Capture the cell that displays the provided text and extract its (x, y) central coordinate. 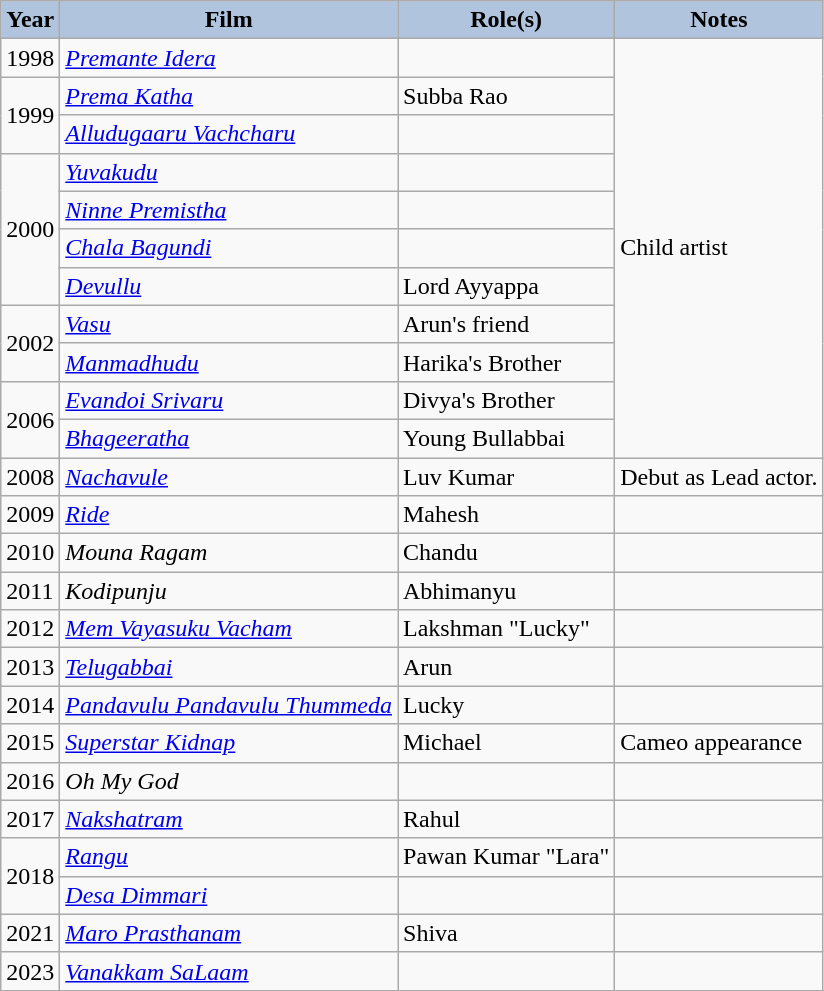
Mem Vayasuku Vacham (229, 629)
Role(s) (506, 20)
Rahul (506, 819)
Film (229, 20)
Vanakkam SaLaam (229, 971)
2018 (30, 876)
Devullu (229, 286)
Yuvakudu (229, 172)
Ride (229, 515)
2006 (30, 419)
Notes (719, 20)
Subba Rao (506, 96)
Vasu (229, 324)
Chala Bagundi (229, 248)
Mahesh (506, 515)
Pandavulu Pandavulu Thummeda (229, 705)
Manmadhudu (229, 362)
Oh My God (229, 781)
2016 (30, 781)
Luv Kumar (506, 477)
Lucky (506, 705)
2009 (30, 515)
Arun (506, 667)
Nakshatram (229, 819)
2002 (30, 343)
2015 (30, 743)
Harika's Brother (506, 362)
Abhimanyu (506, 591)
2014 (30, 705)
2012 (30, 629)
Bhageeratha (229, 438)
Mouna Ragam (229, 553)
Michael (506, 743)
2008 (30, 477)
1998 (30, 58)
Lakshman "Lucky" (506, 629)
Premante Idera (229, 58)
Cameo appearance (719, 743)
Desa Dimmari (229, 895)
Arun's friend (506, 324)
Chandu (506, 553)
2023 (30, 971)
2000 (30, 229)
2021 (30, 933)
Superstar Kidnap (229, 743)
Telugabbai (229, 667)
Ninne Premistha (229, 210)
Year (30, 20)
Young Bullabbai (506, 438)
Rangu (229, 857)
Shiva (506, 933)
Prema Katha (229, 96)
Child artist (719, 248)
Alludugaaru Vachcharu (229, 134)
Maro Prasthanam (229, 933)
2011 (30, 591)
Lord Ayyappa (506, 286)
Pawan Kumar "Lara" (506, 857)
Divya's Brother (506, 400)
1999 (30, 115)
Nachavule (229, 477)
2010 (30, 553)
2013 (30, 667)
Kodipunju (229, 591)
2017 (30, 819)
Debut as Lead actor. (719, 477)
Evandoi Srivaru (229, 400)
